Return [X, Y] of the center of cell containing provided text 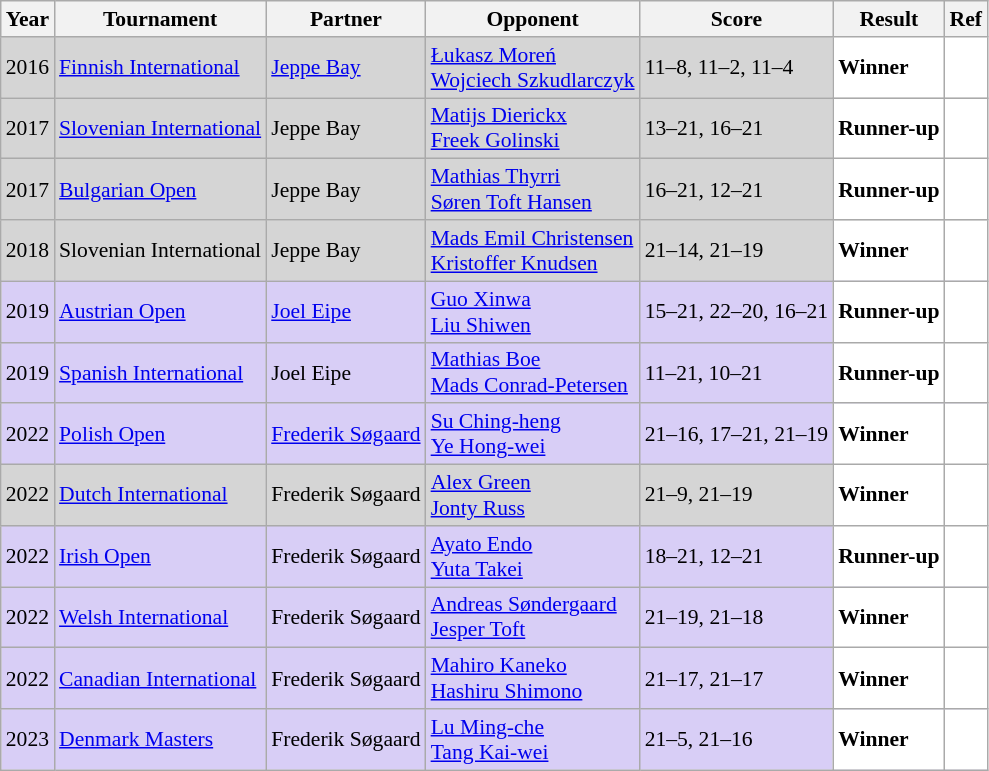
21–9, 21–19 [737, 496]
Welsh International [160, 618]
Guo Xinwa Liu Shiwen [533, 312]
21–5, 21–16 [737, 740]
Spanish International [160, 372]
Finnish International [160, 68]
11–8, 11–2, 11–4 [737, 68]
Mathias Boe Mads Conrad-Petersen [533, 372]
21–19, 21–18 [737, 618]
21–16, 17–21, 21–19 [737, 434]
16–21, 12–21 [737, 190]
Result [888, 19]
Polish Open [160, 434]
Ref [966, 19]
Su Ching-heng Ye Hong-wei [533, 434]
2018 [28, 250]
2023 [28, 740]
Ayato Endo Yuta Takei [533, 556]
Partner [346, 19]
Łukasz Moreń Wojciech Szkudlarczyk [533, 68]
Mathias Thyrri Søren Toft Hansen [533, 190]
Matijs Dierickx Freek Golinski [533, 128]
Mads Emil Christensen Kristoffer Knudsen [533, 250]
Year [28, 19]
Tournament [160, 19]
Bulgarian Open [160, 190]
Score [737, 19]
Andreas Søndergaard Jesper Toft [533, 618]
Mahiro Kaneko Hashiru Shimono [533, 678]
Denmark Masters [160, 740]
Dutch International [160, 496]
Austrian Open [160, 312]
Opponent [533, 19]
15–21, 22–20, 16–21 [737, 312]
Alex Green Jonty Russ [533, 496]
Canadian International [160, 678]
2016 [28, 68]
13–21, 16–21 [737, 128]
Irish Open [160, 556]
21–14, 21–19 [737, 250]
18–21, 12–21 [737, 556]
Lu Ming-che Tang Kai-wei [533, 740]
21–17, 21–17 [737, 678]
11–21, 10–21 [737, 372]
